Find where the given text appears and provide that cell's center as [X, Y] coordinate. 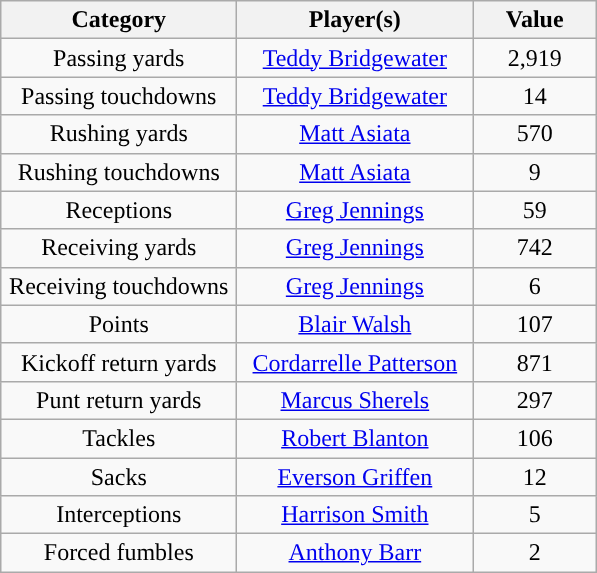
2 [535, 553]
Passing touchdowns [119, 96]
14 [535, 96]
Player(s) [355, 20]
Points [119, 324]
Everson Griffen [355, 477]
59 [535, 210]
Receiving yards [119, 248]
12 [535, 477]
107 [535, 324]
Category [119, 20]
Kickoff return yards [119, 362]
Value [535, 20]
9 [535, 172]
Receptions [119, 210]
Cordarrelle Patterson [355, 362]
Punt return yards [119, 400]
106 [535, 438]
742 [535, 248]
Robert Blanton [355, 438]
Tackles [119, 438]
871 [535, 362]
Harrison Smith [355, 515]
5 [535, 515]
Sacks [119, 477]
Rushing touchdowns [119, 172]
6 [535, 286]
Marcus Sherels [355, 400]
570 [535, 134]
Passing yards [119, 58]
Blair Walsh [355, 324]
Interceptions [119, 515]
Anthony Barr [355, 553]
Forced fumbles [119, 553]
2,919 [535, 58]
297 [535, 400]
Receiving touchdowns [119, 286]
Rushing yards [119, 134]
